Pinpoint the cell where the given text exists, returning its (X, Y) midpoint coordinate. 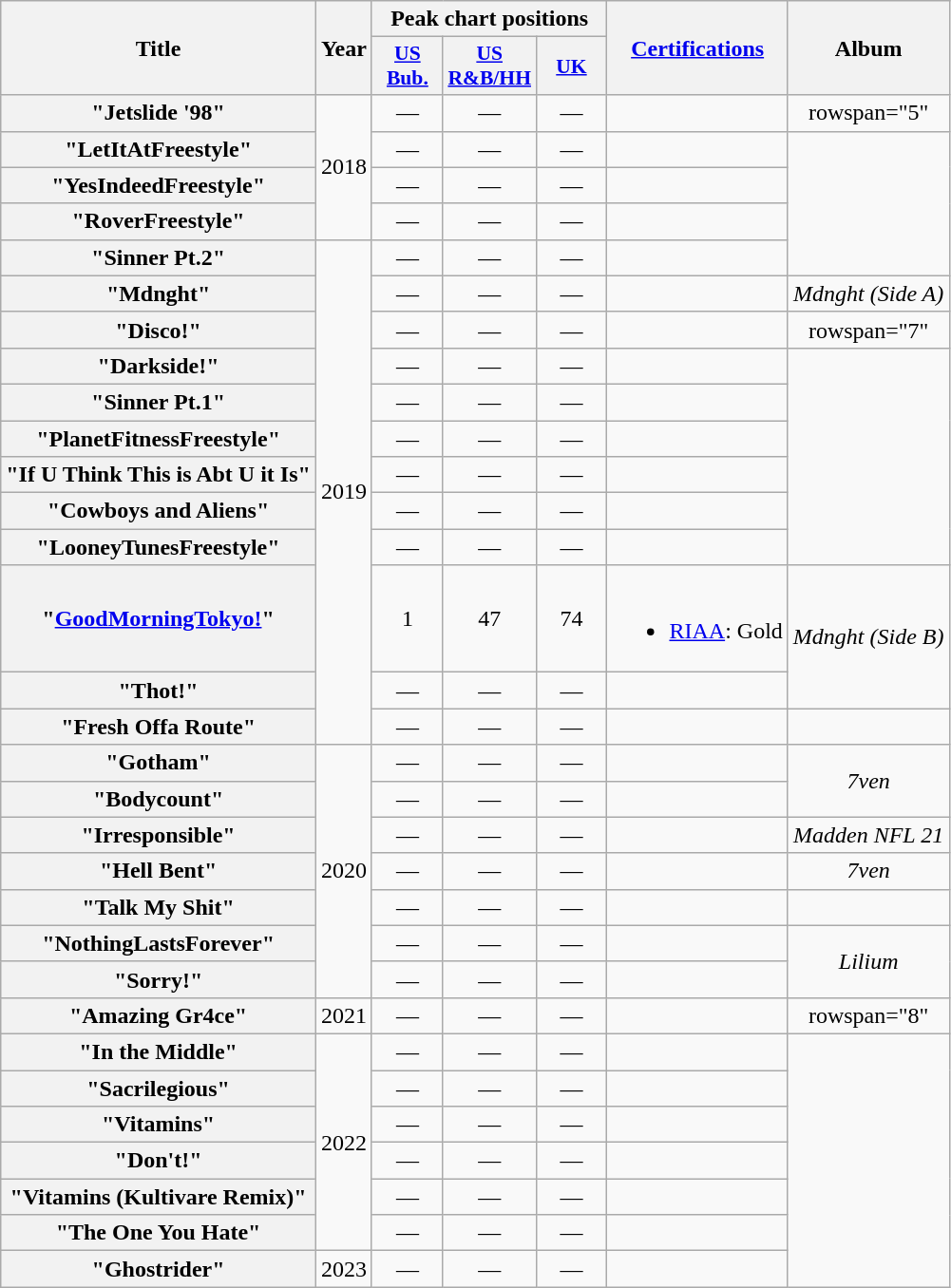
Mdnght (Side B) (868, 636)
UK (572, 66)
"Hell Bent" (159, 871)
"The One You Hate" (159, 1233)
"Sinner Pt.1" (159, 402)
"Fresh Offa Route" (159, 727)
"Vitamins" (159, 1125)
rowspan="5" (868, 113)
Madden NFL 21 (868, 835)
"Gotham" (159, 763)
"Amazing Gr4ce" (159, 1015)
2019 (344, 492)
rowspan="8" (868, 1015)
"GoodMorningTokyo!" (159, 619)
"Sacrilegious" (159, 1088)
Title (159, 47)
Peak chart positions (489, 19)
rowspan="7" (868, 330)
"Bodycount" (159, 799)
"PlanetFitnessFreestyle" (159, 438)
Certifications (697, 47)
74 (572, 619)
"LooneyTunesFreestyle" (159, 547)
"Darkside!" (159, 366)
1 (407, 619)
USBub. (407, 66)
"Thot!" (159, 691)
"RoverFreestyle" (159, 221)
2023 (344, 1269)
2021 (344, 1015)
"Irresponsible" (159, 835)
Mdnght (Side A) (868, 294)
"Disco!" (159, 330)
"Cowboys and Aliens" (159, 511)
RIAA: Gold (697, 619)
"In the Middle" (159, 1051)
"If U Think This is Abt U it Is" (159, 475)
Lilium (868, 961)
Album (868, 47)
"Don't!" (159, 1161)
"Mdnght" (159, 294)
"Jetslide '98" (159, 113)
"Talk My Shit" (159, 907)
"Sorry!" (159, 979)
"Ghostrider" (159, 1269)
Year (344, 47)
"YesIndeedFreestyle" (159, 185)
"Vitamins (Kultivare Remix)" (159, 1197)
"NothingLastsForever" (159, 943)
2018 (344, 167)
2022 (344, 1142)
47 (489, 619)
USR&B/HH (489, 66)
"LetItAtFreestyle" (159, 149)
2020 (344, 871)
"Sinner Pt.2" (159, 257)
